Find where the given text appears and provide that cell's center as (x, y) coordinate. 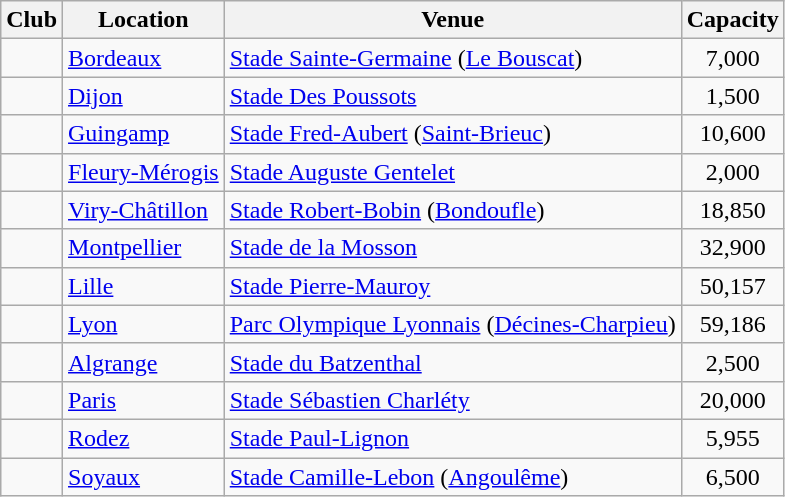
Soyaux (144, 477)
1,500 (732, 96)
2,000 (732, 172)
59,186 (732, 324)
Stade Auguste Gentelet (452, 172)
Stade Des Poussots (452, 96)
Viry-Châtillon (144, 210)
Stade Camille-Lebon (Angoulême) (452, 477)
Dijon (144, 96)
Stade Fred-Aubert (Saint-Brieuc) (452, 134)
Lille (144, 286)
Montpellier (144, 248)
50,157 (732, 286)
18,850 (732, 210)
2,500 (732, 362)
Guingamp (144, 134)
Fleury-Mérogis (144, 172)
Stade Pierre-Mauroy (452, 286)
Stade Robert-Bobin (Bondoufle) (452, 210)
Parc Olympique Lyonnais (Décines-Charpieu) (452, 324)
Stade de la Mosson (452, 248)
Location (144, 20)
Club (32, 20)
Rodez (144, 438)
10,600 (732, 134)
Bordeaux (144, 58)
Stade Sébastien Charléty (452, 400)
Capacity (732, 20)
Venue (452, 20)
Stade Sainte-Germaine (Le Bouscat) (452, 58)
Paris (144, 400)
32,900 (732, 248)
20,000 (732, 400)
5,955 (732, 438)
Stade Paul-Lignon (452, 438)
6,500 (732, 477)
Stade du Batzenthal (452, 362)
7,000 (732, 58)
Algrange (144, 362)
Lyon (144, 324)
